Extract the [x, y] coordinate from the center of the cell holding the provided text.  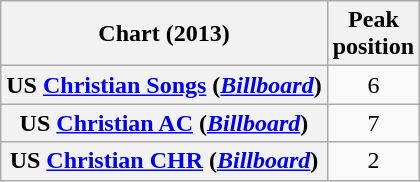
US Christian CHR (Billboard) [164, 161]
US Christian AC (Billboard) [164, 123]
Chart (2013) [164, 34]
6 [373, 85]
US Christian Songs (Billboard) [164, 85]
Peakposition [373, 34]
2 [373, 161]
7 [373, 123]
